Provide the (x, y) coordinate of the cell's center where the given text is located.  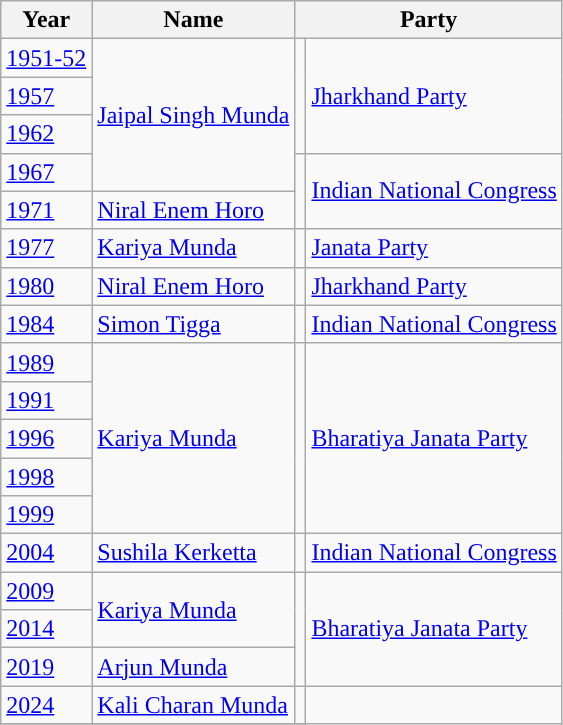
Year (46, 20)
2009 (46, 591)
Arjun Munda (194, 667)
1980 (46, 286)
Janata Party (434, 248)
Party (428, 20)
Jaipal Singh Munda (194, 115)
2004 (46, 553)
Name (194, 20)
1999 (46, 515)
2024 (46, 705)
1971 (46, 210)
2014 (46, 629)
1989 (46, 362)
1998 (46, 477)
1951-52 (46, 58)
1967 (46, 172)
Sushila Kerketta (194, 553)
2019 (46, 667)
1996 (46, 438)
1984 (46, 324)
1991 (46, 400)
Simon Tigga (194, 324)
1957 (46, 96)
Kali Charan Munda (194, 705)
1977 (46, 248)
1962 (46, 134)
